Determine the [x, y] coordinate at the center of the cell enclosing the given text.  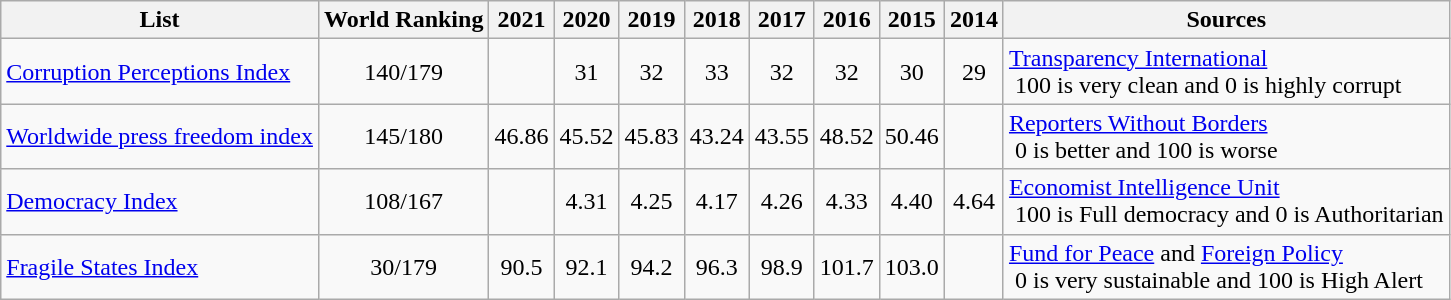
Transparency International 100 is very clean and 0 is highly corrupt [1226, 72]
30 [912, 72]
4.25 [652, 202]
43.55 [782, 136]
4.40 [912, 202]
2017 [782, 20]
33 [716, 72]
29 [974, 72]
4.31 [586, 202]
30/179 [403, 266]
Economist Intelligence Unit 100 is Full democracy and 0 is Authoritarian [1226, 202]
2019 [652, 20]
4.64 [974, 202]
4.26 [782, 202]
4.33 [846, 202]
2015 [912, 20]
Fund for Peace and Foreign Policy 0 is very sustainable and 100 is High Alert [1226, 266]
4.17 [716, 202]
108/167 [403, 202]
48.52 [846, 136]
98.9 [782, 266]
103.0 [912, 266]
101.7 [846, 266]
45.83 [652, 136]
2020 [586, 20]
2018 [716, 20]
Fragile States Index [160, 266]
50.46 [912, 136]
45.52 [586, 136]
Reporters Without Borders 0 is better and 100 is worse [1226, 136]
Democracy Index [160, 202]
92.1 [586, 266]
46.86 [522, 136]
Worldwide press freedom index [160, 136]
90.5 [522, 266]
145/180 [403, 136]
140/179 [403, 72]
List [160, 20]
World Ranking [403, 20]
2021 [522, 20]
43.24 [716, 136]
94.2 [652, 266]
Sources [1226, 20]
2014 [974, 20]
2016 [846, 20]
31 [586, 72]
Corruption Perceptions Index [160, 72]
96.3 [716, 266]
